Determine the [x, y] coordinate at the center of the cell enclosing the given text.  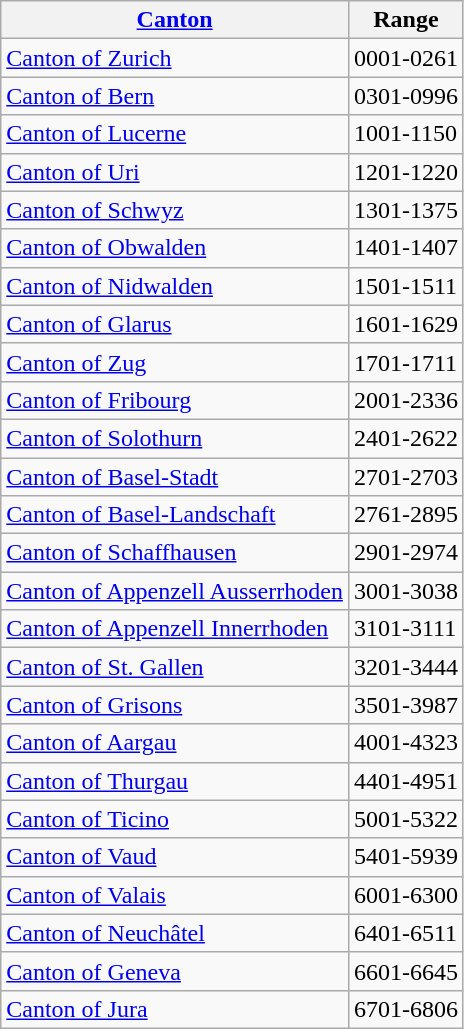
5401-5939 [406, 857]
2761-2895 [406, 515]
3101-3111 [406, 629]
Canton of Vaud [175, 857]
Canton of Basel-Stadt [175, 477]
Canton of Schwyz [175, 210]
Canton of Schaffhausen [175, 553]
2901-2974 [406, 553]
Canton of St. Gallen [175, 667]
1701-1711 [406, 362]
Canton of Nidwalden [175, 286]
2401-2622 [406, 438]
Canton of Aargau [175, 743]
1301-1375 [406, 210]
Canton of Grisons [175, 705]
2001-2336 [406, 400]
Canton of Lucerne [175, 134]
Canton of Uri [175, 172]
Canton of Appenzell Innerrhoden [175, 629]
1201-1220 [406, 172]
Canton of Zurich [175, 58]
Canton of Glarus [175, 324]
Canton of Obwalden [175, 248]
Range [406, 20]
4401-4951 [406, 781]
Canton of Zug [175, 362]
0001-0261 [406, 58]
Canton of Thurgau [175, 781]
Canton of Geneva [175, 971]
6401-6511 [406, 933]
6601-6645 [406, 971]
Canton of Appenzell Ausserrhoden [175, 591]
1601-1629 [406, 324]
3001-3038 [406, 591]
1001-1150 [406, 134]
1501-1511 [406, 286]
3201-3444 [406, 667]
6701-6806 [406, 1009]
Canton of Ticino [175, 819]
Canton of Valais [175, 895]
5001-5322 [406, 819]
4001-4323 [406, 743]
Canton of Solothurn [175, 438]
Canton of Basel-Landschaft [175, 515]
0301-0996 [406, 96]
1401-1407 [406, 248]
3501-3987 [406, 705]
6001-6300 [406, 895]
Canton of Neuchâtel [175, 933]
2701-2703 [406, 477]
Canton of Jura [175, 1009]
Canton of Bern [175, 96]
Canton [175, 20]
Canton of Fribourg [175, 400]
